Detect which cell encompasses the target text, then output its (x, y) center coordinate. 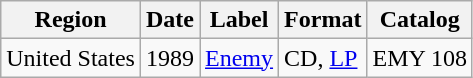
Label (240, 20)
Date (170, 20)
1989 (170, 58)
EMY 108 (420, 58)
Catalog (420, 20)
CD, LP (323, 58)
Region (71, 20)
Format (323, 20)
United States (71, 58)
Enemy (240, 58)
